Capture the cell that displays the provided text and extract its (x, y) central coordinate. 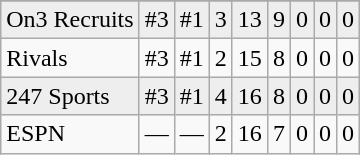
9 (278, 20)
7 (278, 134)
4 (220, 96)
15 (250, 58)
3 (220, 20)
On3 Recruits (70, 20)
247 Sports (70, 96)
Rivals (70, 58)
ESPN (70, 134)
13 (250, 20)
